Provide the (X, Y) coordinate of the cell's center where the given text is located.  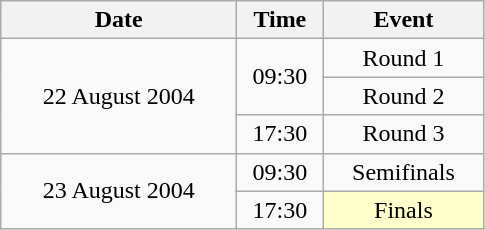
Round 1 (404, 58)
Round 3 (404, 134)
23 August 2004 (119, 191)
Round 2 (404, 96)
Semifinals (404, 172)
Time (280, 20)
Finals (404, 210)
22 August 2004 (119, 96)
Event (404, 20)
Date (119, 20)
